Return [X, Y] of the center of cell containing provided text 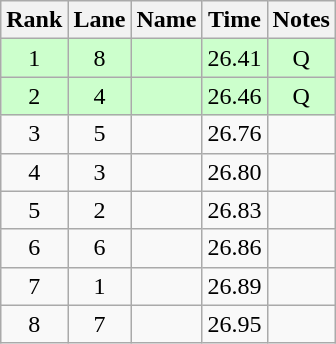
26.83 [234, 210]
Time [234, 20]
26.46 [234, 96]
Notes [301, 20]
26.80 [234, 172]
26.89 [234, 286]
Lane [100, 20]
26.95 [234, 324]
26.41 [234, 58]
26.86 [234, 248]
Rank [34, 20]
Name [166, 20]
26.76 [234, 134]
